Identify which cell holds the provided text, then report its [X, Y] central coordinate. 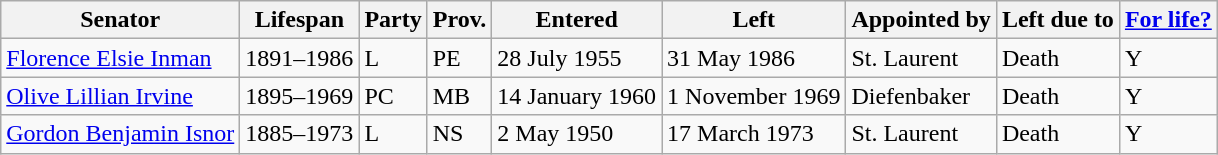
Gordon Benjamin Isnor [120, 134]
14 January 1960 [577, 96]
Senator [120, 20]
Florence Elsie Inman [120, 58]
Prov. [460, 20]
For life? [1168, 20]
PE [460, 58]
Diefenbaker [921, 96]
1895–1969 [300, 96]
Entered [577, 20]
31 May 1986 [754, 58]
28 July 1955 [577, 58]
1 November 1969 [754, 96]
2 May 1950 [577, 134]
Party [393, 20]
NS [460, 134]
Lifespan [300, 20]
Left [754, 20]
Left due to [1058, 20]
17 March 1973 [754, 134]
Olive Lillian Irvine [120, 96]
1885–1973 [300, 134]
Appointed by [921, 20]
1891–1986 [300, 58]
PC [393, 96]
MB [460, 96]
